Identify which cell holds the provided text, then report its [X, Y] central coordinate. 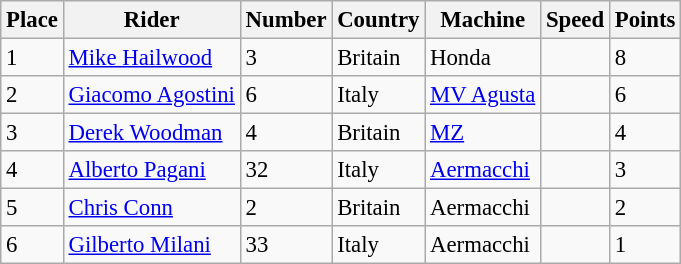
33 [286, 245]
Rider [152, 20]
Points [644, 20]
Mike Hailwood [152, 58]
Machine [483, 20]
MZ [483, 133]
Chris Conn [152, 208]
Speed [576, 20]
Derek Woodman [152, 133]
Gilberto Milani [152, 245]
MV Agusta [483, 95]
Giacomo Agostini [152, 95]
Number [286, 20]
5 [32, 208]
Alberto Pagani [152, 170]
Honda [483, 58]
Place [32, 20]
32 [286, 170]
8 [644, 58]
Country [378, 20]
